Identify which cell holds the provided text, then report its [X, Y] central coordinate. 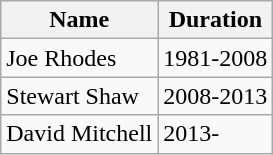
Name [80, 20]
1981-2008 [216, 58]
2008-2013 [216, 96]
Duration [216, 20]
David Mitchell [80, 134]
2013- [216, 134]
Stewart Shaw [80, 96]
Joe Rhodes [80, 58]
